Return the [X, Y] coordinate for the center point of the cell that contains the specified text.  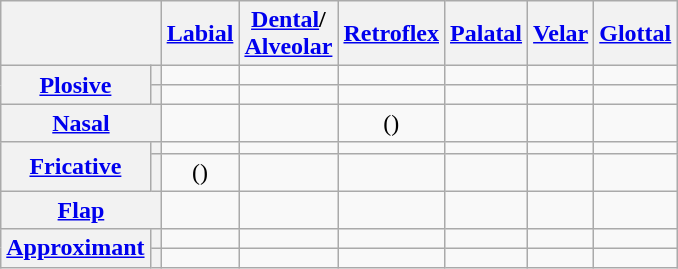
Nasal [81, 123]
Fricative [76, 166]
Dental/Alveolar [288, 34]
Glottal [636, 34]
Palatal [486, 34]
Plosive [76, 85]
Labial [200, 34]
Retroflex [392, 34]
Velar [561, 34]
Flap [81, 210]
Approximant [76, 248]
